Pinpoint the cell where the given text exists, returning its [x, y] midpoint coordinate. 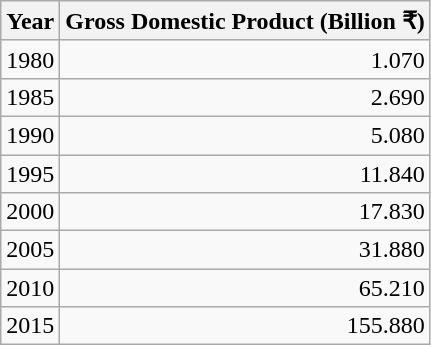
155.880 [245, 326]
11.840 [245, 173]
Gross Domestic Product (Billion ₹) [245, 21]
5.080 [245, 135]
1.070 [245, 59]
1980 [30, 59]
1995 [30, 173]
2000 [30, 212]
Year [30, 21]
2.690 [245, 97]
1985 [30, 97]
2015 [30, 326]
65.210 [245, 288]
31.880 [245, 250]
2010 [30, 288]
2005 [30, 250]
17.830 [245, 212]
1990 [30, 135]
